Identify which cell holds the provided text, then report its (x, y) central coordinate. 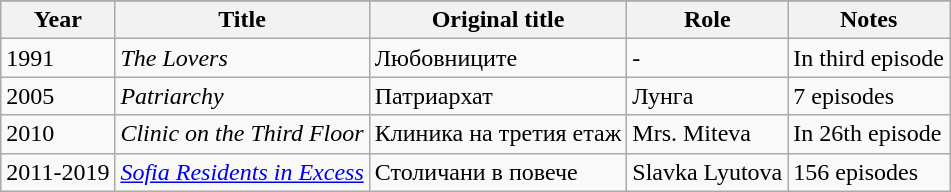
Year (58, 20)
- (708, 58)
Original title (498, 20)
Clinic on the Third Floor (242, 134)
Patriarchy (242, 96)
Любовниците (498, 58)
7 episodes (869, 96)
The Lovers (242, 58)
Sofia Residents in Excess (242, 172)
Notes (869, 20)
2010 (58, 134)
In third episode (869, 58)
In 26th episode (869, 134)
1991 (58, 58)
Столичани в повече (498, 172)
2011-2019 (58, 172)
Лунга (708, 96)
Mrs. Miteva (708, 134)
Slavka Lyutova (708, 172)
2005 (58, 96)
156 episodes (869, 172)
Role (708, 20)
Патриархат (498, 96)
Клиника на третия етаж (498, 134)
Title (242, 20)
